Detect which cell encompasses the target text, then output its [x, y] center coordinate. 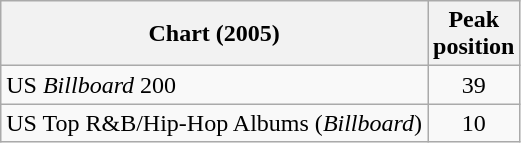
US Billboard 200 [214, 85]
Peakposition [474, 34]
Chart (2005) [214, 34]
39 [474, 85]
10 [474, 123]
US Top R&B/Hip-Hop Albums (Billboard) [214, 123]
